From the cell containing the given text, extract its center point as (X, Y) coordinate. 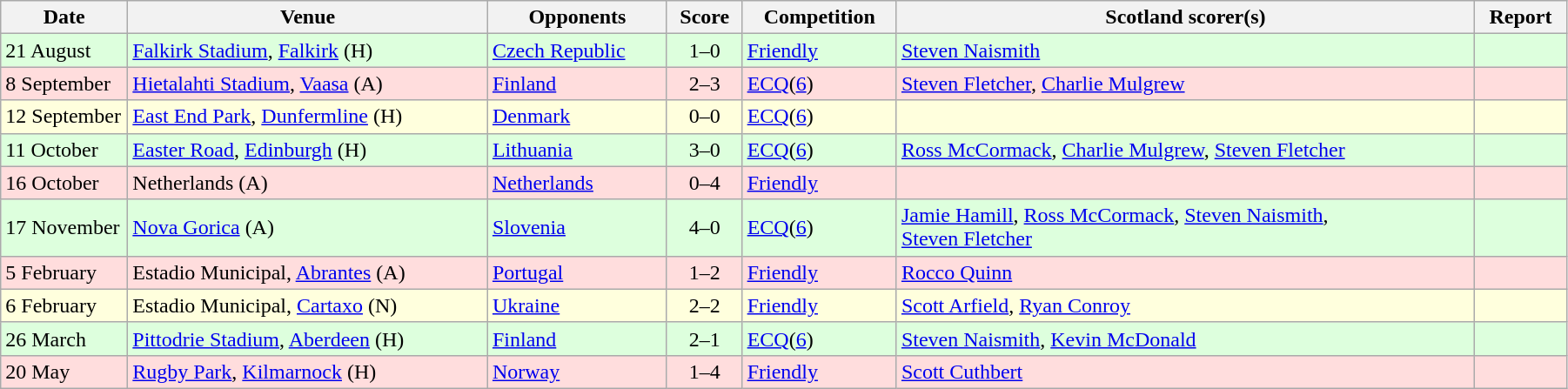
21 August (64, 50)
East End Park, Dunfermline (H) (308, 117)
5 February (64, 272)
Hietalahti Stadium, Vaasa (A) (308, 84)
1–2 (705, 272)
Pittodrie Stadium, Aberdeen (H) (308, 339)
Denmark (577, 117)
1–4 (705, 372)
11 October (64, 150)
Steven Fletcher, Charlie Mulgrew (1185, 84)
Falkirk Stadium, Falkirk (H) (308, 50)
2–2 (705, 305)
Score (705, 17)
Jamie Hamill, Ross McCormack, Steven Naismith, Steven Fletcher (1185, 228)
Norway (577, 372)
0–0 (705, 117)
Ross McCormack, Charlie Mulgrew, Steven Fletcher (1185, 150)
Steven Naismith, Kevin McDonald (1185, 339)
Estadio Municipal, Abrantes (A) (308, 272)
26 March (64, 339)
Venue (308, 17)
Scott Arfield, Ryan Conroy (1185, 305)
Steven Naismith (1185, 50)
Rocco Quinn (1185, 272)
Date (64, 17)
Slovenia (577, 228)
1–0 (705, 50)
Netherlands (A) (308, 183)
Rugby Park, Kilmarnock (H) (308, 372)
Scotland scorer(s) (1185, 17)
Report (1520, 17)
Lithuania (577, 150)
Netherlands (577, 183)
16 October (64, 183)
2–1 (705, 339)
12 September (64, 117)
20 May (64, 372)
Estadio Municipal, Cartaxo (N) (308, 305)
Scott Cuthbert (1185, 372)
Competition (820, 17)
Easter Road, Edinburgh (H) (308, 150)
4–0 (705, 228)
6 February (64, 305)
Portugal (577, 272)
Nova Gorica (A) (308, 228)
Opponents (577, 17)
17 November (64, 228)
8 September (64, 84)
0–4 (705, 183)
Czech Republic (577, 50)
Ukraine (577, 305)
3–0 (705, 150)
2–3 (705, 84)
